Detect which cell encompasses the target text, then output its (x, y) center coordinate. 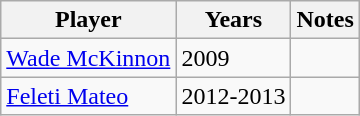
Years (234, 20)
Wade McKinnon (88, 58)
2009 (234, 58)
Feleti Mateo (88, 96)
Player (88, 20)
Notes (325, 20)
2012-2013 (234, 96)
